Return the [x, y] coordinate for the center point of the cell that contains the specified text.  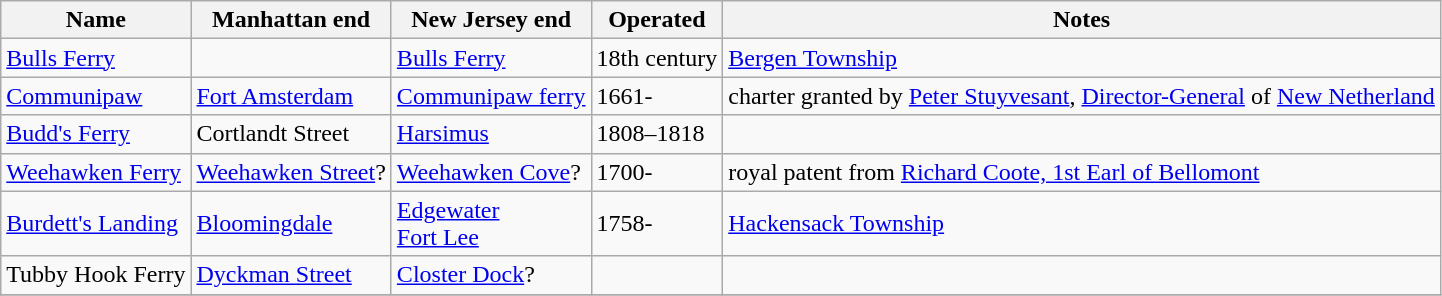
Notes [1082, 20]
Hackensack Township [1082, 224]
charter granted by Peter Stuyvesant, Director-General of New Netherland [1082, 96]
Bergen Township [1082, 58]
Dyckman Street [291, 275]
1808–1818 [657, 134]
Cortlandt Street [291, 134]
Burdett's Landing [96, 224]
1700- [657, 172]
Bloomingdale [291, 224]
1758- [657, 224]
Operated [657, 20]
Weehawken Street? [291, 172]
1661- [657, 96]
Manhattan end [291, 20]
Harsimus [491, 134]
Weehawken Ferry [96, 172]
royal patent from Richard Coote, 1st Earl of Bellomont [1082, 172]
Closter Dock? [491, 275]
New Jersey end [491, 20]
18th century [657, 58]
Weehawken Cove? [491, 172]
Name [96, 20]
EdgewaterFort Lee [491, 224]
Communipaw [96, 96]
Tubby Hook Ferry [96, 275]
Communipaw ferry [491, 96]
Fort Amsterdam [291, 96]
Budd's Ferry [96, 134]
